Return [x, y] of the center of cell containing provided text 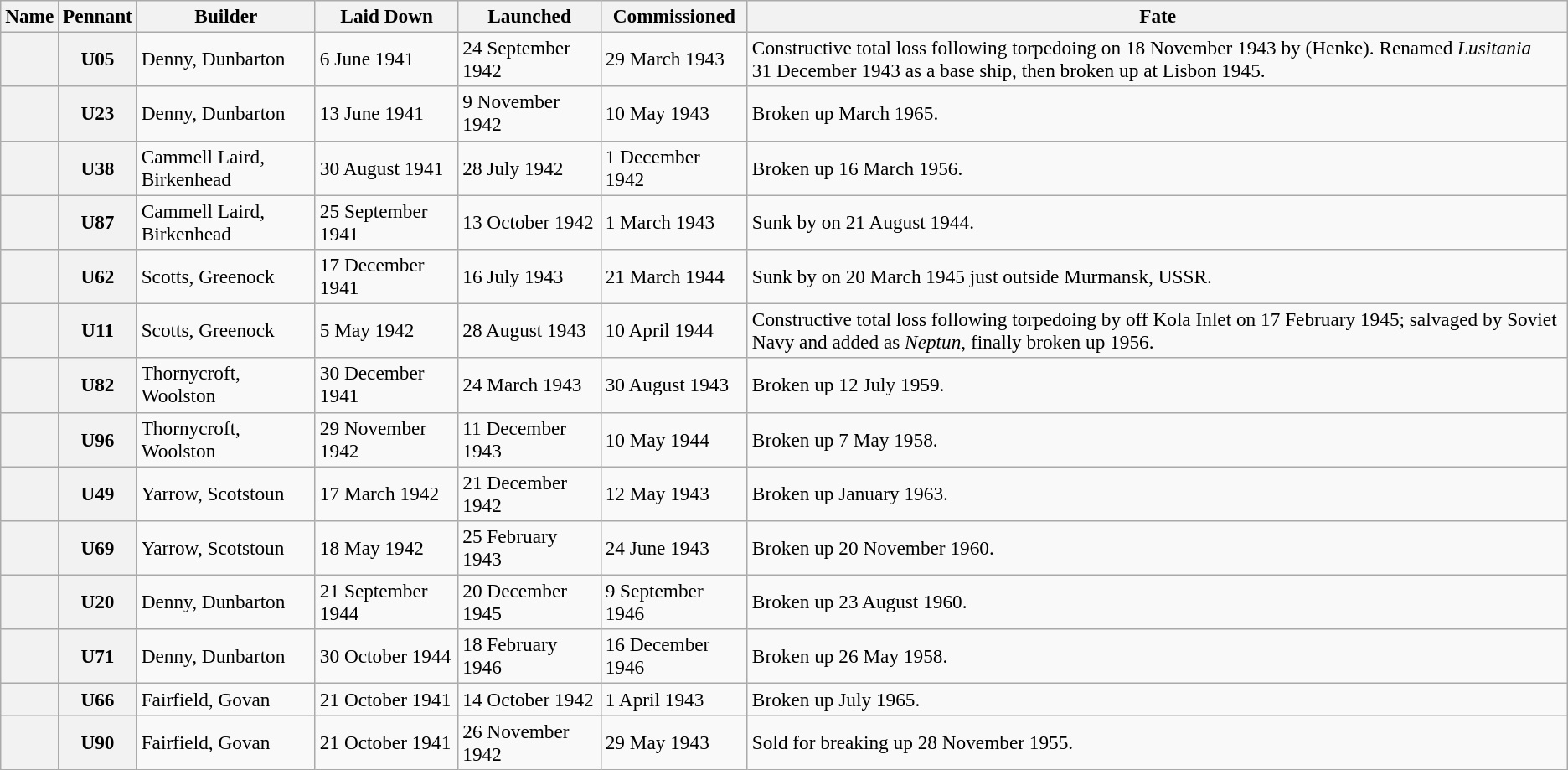
Commissioned [673, 16]
U82 [98, 385]
17 December 1941 [386, 276]
1 April 1943 [673, 699]
11 December 1943 [529, 439]
Broken up 7 May 1958. [1158, 439]
26 November 1942 [529, 742]
Broken up July 1965. [1158, 699]
29 November 1942 [386, 439]
U69 [98, 548]
Sold for breaking up 28 November 1955. [1158, 742]
1 March 1943 [673, 221]
Broken up 26 May 1958. [1158, 657]
Broken up 16 March 1956. [1158, 168]
25 February 1943 [529, 548]
29 March 1943 [673, 59]
U96 [98, 439]
5 May 1942 [386, 330]
30 August 1943 [673, 385]
U23 [98, 114]
12 May 1943 [673, 493]
24 March 1943 [529, 385]
U62 [98, 276]
28 July 1942 [529, 168]
U20 [98, 602]
10 May 1944 [673, 439]
Laid Down [386, 16]
21 March 1944 [673, 276]
Broken up 23 August 1960. [1158, 602]
Broken up 12 July 1959. [1158, 385]
9 November 1942 [529, 114]
21 December 1942 [529, 493]
Broken up March 1965. [1158, 114]
Launched [529, 16]
25 September 1941 [386, 221]
13 June 1941 [386, 114]
28 August 1943 [529, 330]
14 October 1942 [529, 699]
U11 [98, 330]
6 June 1941 [386, 59]
U05 [98, 59]
Sunk by on 20 March 1945 just outside Murmansk, USSR. [1158, 276]
Sunk by on 21 August 1944. [1158, 221]
13 October 1942 [529, 221]
9 September 1946 [673, 602]
30 October 1944 [386, 657]
10 May 1943 [673, 114]
Broken up 20 November 1960. [1158, 548]
16 December 1946 [673, 657]
30 August 1941 [386, 168]
30 December 1941 [386, 385]
Fate [1158, 16]
16 July 1943 [529, 276]
29 May 1943 [673, 742]
21 September 1944 [386, 602]
20 December 1945 [529, 602]
10 April 1944 [673, 330]
18 May 1942 [386, 548]
U49 [98, 493]
24 June 1943 [673, 548]
Broken up January 1963. [1158, 493]
24 September 1942 [529, 59]
U66 [98, 699]
1 December 1942 [673, 168]
Pennant [98, 16]
17 March 1942 [386, 493]
Builder [226, 16]
U38 [98, 168]
Name [30, 16]
18 February 1946 [529, 657]
U87 [98, 221]
U90 [98, 742]
U71 [98, 657]
